Determine the (X, Y) coordinate at the center of the cell enclosing the given text.  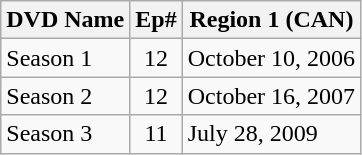
October 10, 2006 (271, 58)
October 16, 2007 (271, 96)
Season 1 (66, 58)
DVD Name (66, 20)
Ep# (156, 20)
Season 2 (66, 96)
11 (156, 134)
Season 3 (66, 134)
July 28, 2009 (271, 134)
Region 1 (CAN) (271, 20)
